For the text-containing cell, return its midpoint in [x, y] coordinate format. 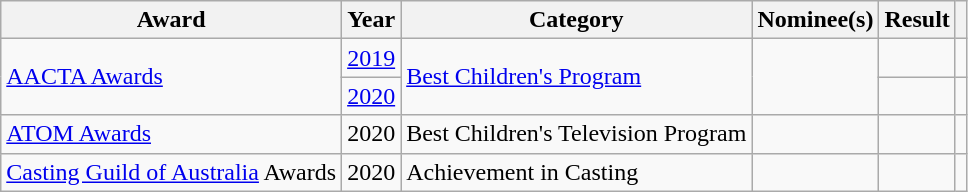
Nominee(s) [816, 20]
Result [917, 20]
ATOM Awards [172, 134]
2019 [372, 58]
Year [372, 20]
Category [576, 20]
Casting Guild of Australia Awards [172, 172]
AACTA Awards [172, 77]
Best Children's Program [576, 77]
Best Children's Television Program [576, 134]
Award [172, 20]
Achievement in Casting [576, 172]
